Determine the [X, Y] coordinate at the center of the cell enclosing the given text.  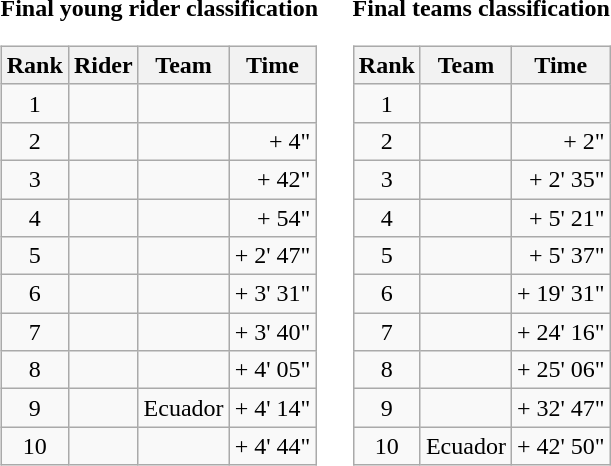
+ 4" [272, 141]
+ 3' 31" [272, 294]
+ 54" [272, 217]
+ 4' 05" [272, 370]
+ 25' 06" [560, 370]
+ 4' 44" [272, 446]
+ 2' 35" [560, 179]
+ 19' 31" [560, 294]
+ 42' 50" [560, 446]
+ 2" [560, 141]
+ 5' 21" [560, 217]
+ 4' 14" [272, 408]
+ 42" [272, 179]
+ 2' 47" [272, 256]
+ 32' 47" [560, 408]
Rider [103, 65]
+ 5' 37" [560, 256]
+ 3' 40" [272, 332]
+ 24' 16" [560, 332]
